For the text-containing cell, return its midpoint in [x, y] coordinate format. 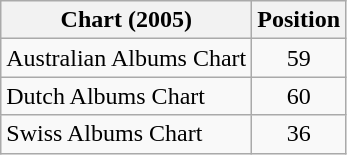
Australian Albums Chart [126, 58]
Swiss Albums Chart [126, 134]
36 [299, 134]
Position [299, 20]
59 [299, 58]
Dutch Albums Chart [126, 96]
Chart (2005) [126, 20]
60 [299, 96]
